Return [x, y] of the center of cell containing provided text 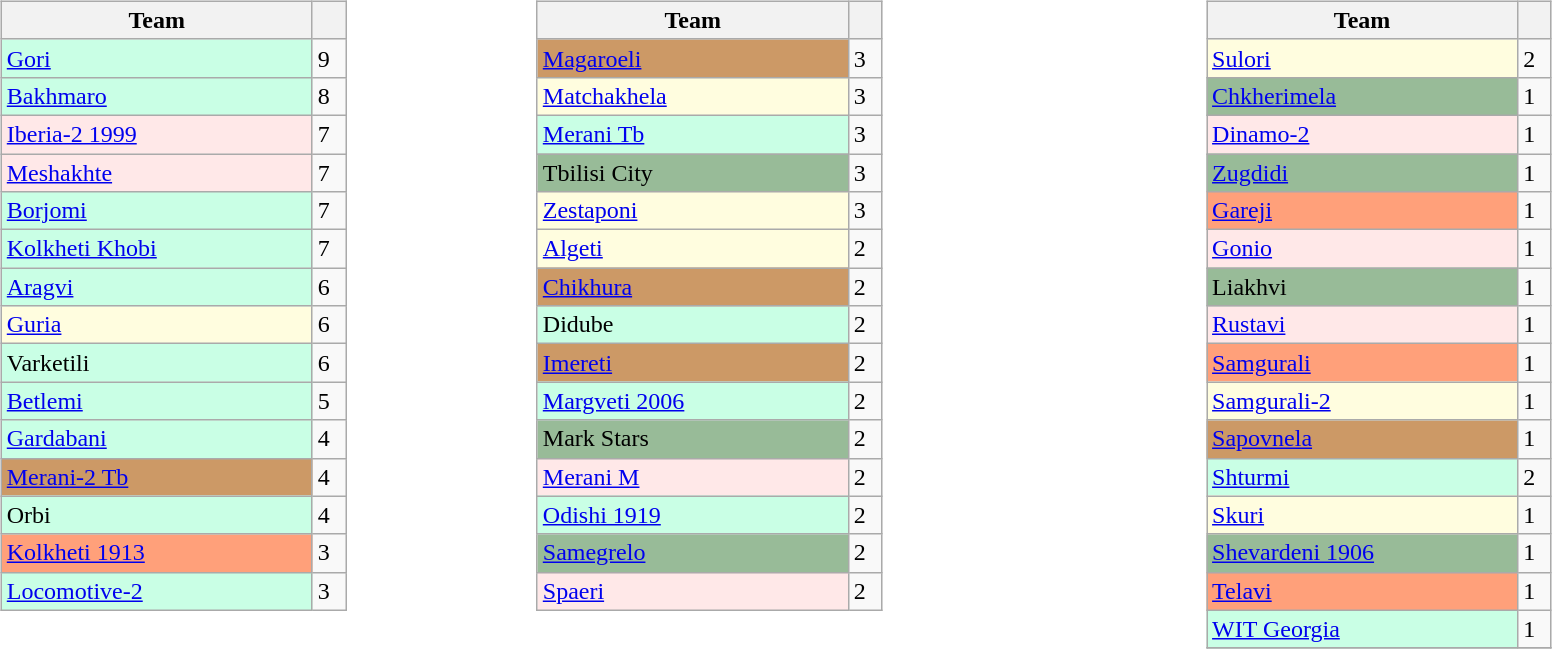
Odishi 1919 [692, 515]
Samgurali-2 [1362, 401]
Chikhura [692, 287]
Merani M [692, 477]
Shevardeni 1906 [1362, 553]
Locomotive-2 [156, 591]
Matchakhela [692, 96]
Merani Tb [692, 134]
Spaeri [692, 591]
Skuri [1362, 515]
Dinamo-2 [1362, 134]
Gardabani [156, 439]
WIT Georgia [1362, 629]
Sulori [1362, 58]
Algeti [692, 249]
Sapovnela [1362, 439]
Meshakhte [156, 173]
Aragvi [156, 287]
Margveti 2006 [692, 401]
Shturmi [1362, 477]
9 [329, 58]
Imereti [692, 363]
Merani-2 Tb [156, 477]
Gonio [1362, 249]
Kolkheti 1913 [156, 553]
Kolkheti Khobi [156, 249]
Didube [692, 325]
Zestaponi [692, 211]
Mark Stars [692, 439]
Guria [156, 325]
Tbilisi City [692, 173]
Iberia-2 1999 [156, 134]
Betlemi [156, 401]
5 [329, 401]
Bakhmaro [156, 96]
Rustavi [1362, 325]
Liakhvi [1362, 287]
Borjomi [156, 211]
8 [329, 96]
Samgurali [1362, 363]
Varketili [156, 363]
Chkherimela [1362, 96]
Samegrelo [692, 553]
Telavi [1362, 591]
Orbi [156, 515]
Zugdidi [1362, 173]
Gori [156, 58]
Gareji [1362, 211]
Magaroeli [692, 58]
